Output the [X, Y] coordinate of the center of the cell containing the given text.  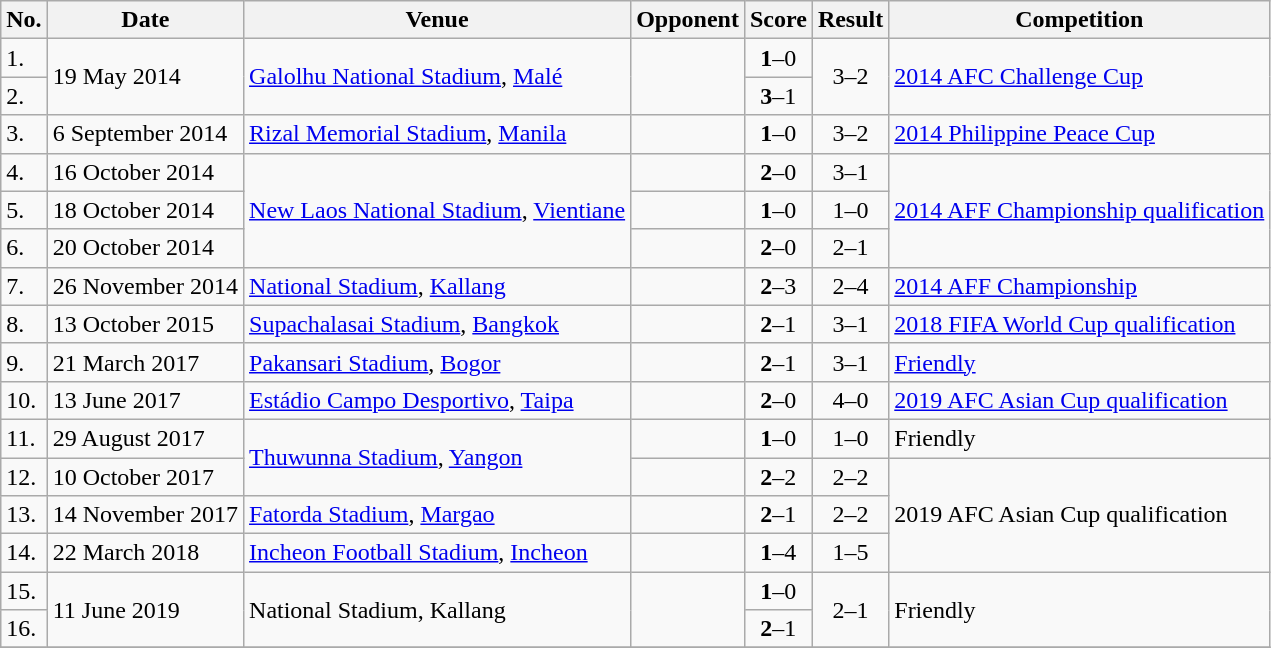
20 October 2014 [145, 248]
No. [24, 20]
1–5 [850, 553]
6 September 2014 [145, 134]
2014 AFF Championship qualification [1080, 210]
Result [850, 20]
16. [24, 629]
19 May 2014 [145, 77]
Pakansari Stadium, Bogor [438, 362]
7. [24, 286]
11 June 2019 [145, 610]
16 October 2014 [145, 172]
14 November 2017 [145, 515]
Opponent [688, 20]
15. [24, 591]
8. [24, 324]
2018 FIFA World Cup qualification [1080, 324]
6. [24, 248]
13 June 2017 [145, 400]
21 March 2017 [145, 362]
Supachalasai Stadium, Bangkok [438, 324]
Score [778, 20]
Venue [438, 20]
22 March 2018 [145, 553]
2–3 [778, 286]
10 October 2017 [145, 477]
10. [24, 400]
Competition [1080, 20]
14. [24, 553]
Thuwunna Stadium, Yangon [438, 457]
26 November 2014 [145, 286]
Incheon Football Stadium, Incheon [438, 553]
5. [24, 210]
4–0 [850, 400]
3. [24, 134]
13. [24, 515]
11. [24, 438]
18 October 2014 [145, 210]
2014 AFC Challenge Cup [1080, 77]
Rizal Memorial Stadium, Manila [438, 134]
Galolhu National Stadium, Malé [438, 77]
9. [24, 362]
4. [24, 172]
2014 Philippine Peace Cup [1080, 134]
1–4 [778, 553]
New Laos National Stadium, Vientiane [438, 210]
13 October 2015 [145, 324]
Fatorda Stadium, Margao [438, 515]
Estádio Campo Desportivo, Taipa [438, 400]
2–4 [850, 286]
2014 AFF Championship [1080, 286]
1. [24, 58]
2. [24, 96]
Date [145, 20]
12. [24, 477]
29 August 2017 [145, 438]
